Output the [x, y] coordinate of the center of the cell containing the given text.  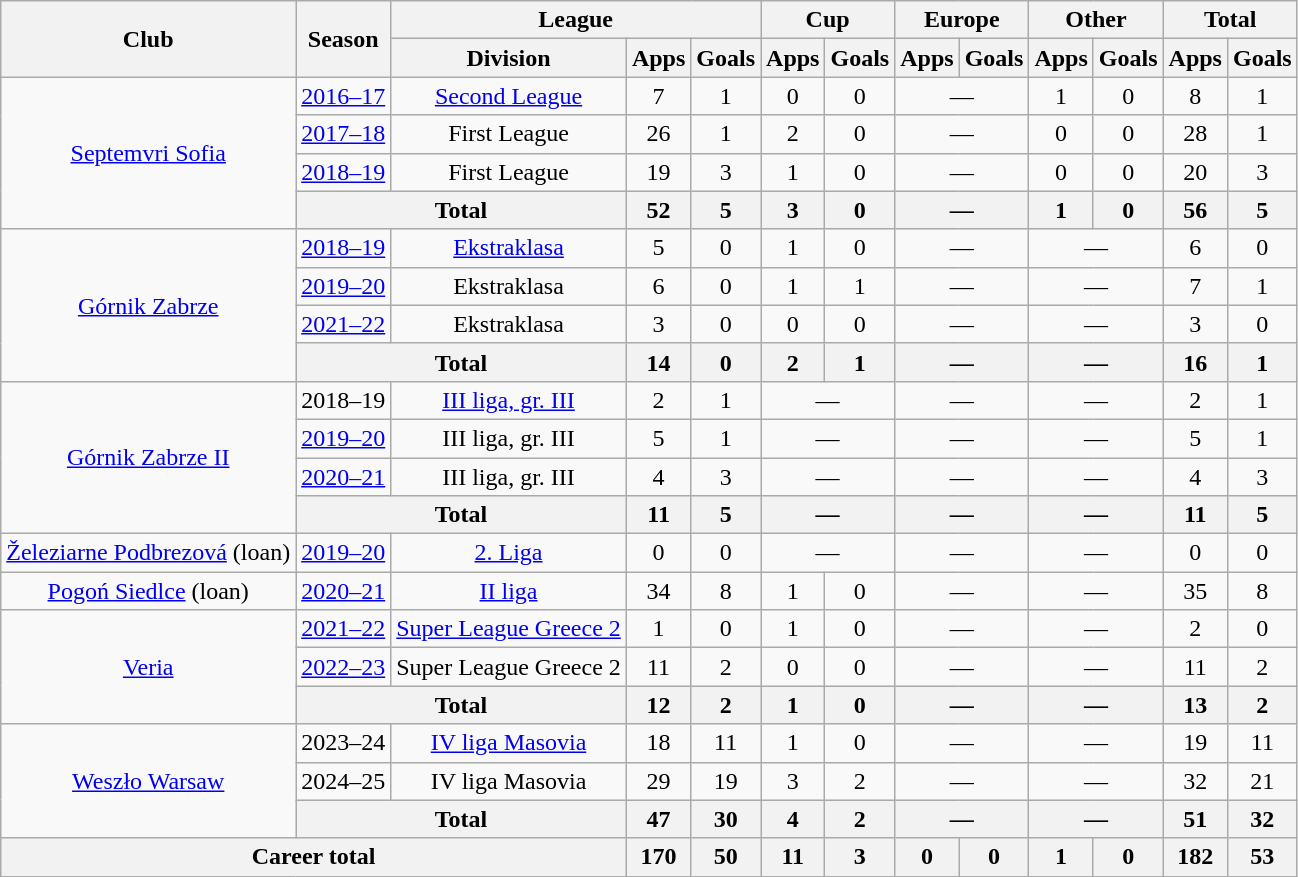
Veria [148, 667]
34 [658, 591]
14 [658, 362]
35 [1195, 591]
50 [726, 857]
13 [1195, 705]
Other [1096, 20]
2024–25 [344, 781]
26 [658, 134]
Club [148, 39]
12 [658, 705]
Second League [509, 96]
2022–23 [344, 667]
2016–17 [344, 96]
II liga [509, 591]
170 [658, 857]
Górnik Zabrze [148, 305]
Cup [828, 20]
21 [1262, 781]
53 [1262, 857]
47 [658, 819]
Season [344, 39]
29 [658, 781]
Pogoń Siedlce (loan) [148, 591]
182 [1195, 857]
30 [726, 819]
Železiarne Podbrezová (loan) [148, 553]
Górnik Zabrze II [148, 457]
Septemvri Sofia [148, 153]
56 [1195, 210]
51 [1195, 819]
28 [1195, 134]
Weszło Warsaw [148, 781]
League [576, 20]
2023–24 [344, 743]
Division [509, 58]
16 [1195, 362]
20 [1195, 172]
Career total [314, 857]
2. Liga [509, 553]
Europe [962, 20]
18 [658, 743]
2017–18 [344, 134]
52 [658, 210]
